Return (x, y) of the center of cell containing provided text 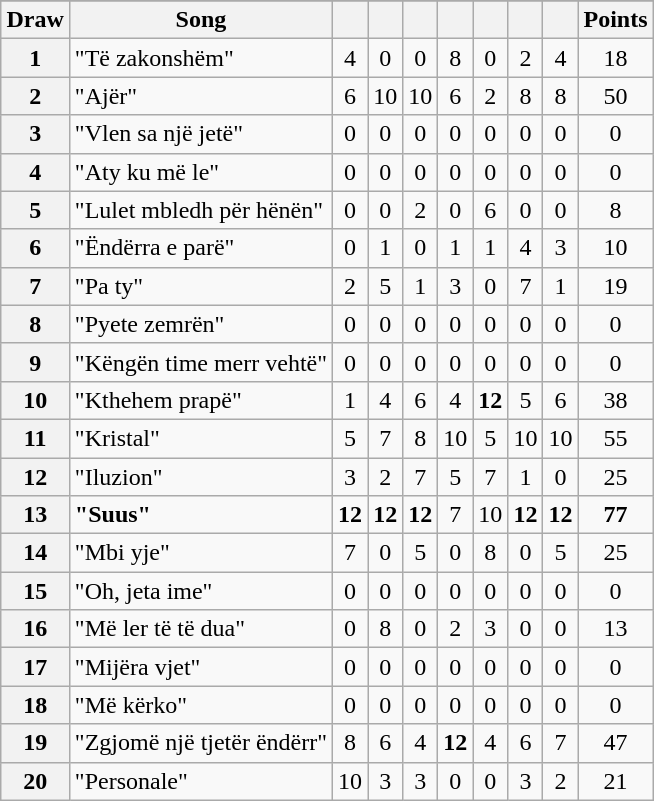
"Lulet mbledh për hënën" (200, 210)
"Ëndërra e parë" (200, 248)
"Mbi yje" (200, 553)
77 (616, 515)
"Ajër" (200, 96)
"Këngën time merr vehtë" (200, 362)
Points (616, 20)
Song (200, 20)
21 (616, 781)
55 (616, 438)
"Iluzion" (200, 477)
"Më ler të të dua" (200, 629)
"Pa ty" (200, 286)
"Aty ku më le" (200, 172)
16 (35, 629)
"Më kërko" (200, 705)
"Pyete zemrën" (200, 324)
14 (35, 553)
"Kthehem prapë" (200, 400)
9 (35, 362)
11 (35, 438)
"Të zakonshëm" (200, 58)
"Oh, jeta ime" (200, 591)
17 (35, 667)
"Kristal" (200, 438)
38 (616, 400)
47 (616, 743)
Draw (35, 20)
"Personale" (200, 781)
"Mijëra vjet" (200, 667)
50 (616, 96)
"Suus" (200, 515)
15 (35, 591)
20 (35, 781)
"Vlen sa një jetë" (200, 134)
"Zgjomë një tjetër ëndërr" (200, 743)
